Provide the (X, Y) coordinate of the cell's center where the given text is located.  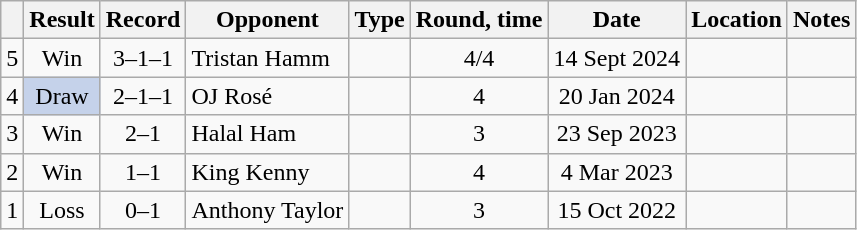
Date (617, 20)
23 Sep 2023 (617, 134)
Result (62, 20)
Round, time (479, 20)
Draw (62, 96)
1–1 (143, 172)
Anthony Taylor (268, 210)
OJ Rosé (268, 96)
0–1 (143, 210)
2 (12, 172)
20 Jan 2024 (617, 96)
5 (12, 58)
15 Oct 2022 (617, 210)
2–1 (143, 134)
3–1–1 (143, 58)
4 Mar 2023 (617, 172)
Tristan Hamm (268, 58)
Halal Ham (268, 134)
2–1–1 (143, 96)
1 (12, 210)
King Kenny (268, 172)
Record (143, 20)
4/4 (479, 58)
Location (737, 20)
14 Sept 2024 (617, 58)
Notes (821, 20)
Type (380, 20)
Loss (62, 210)
Opponent (268, 20)
